From the cell containing the given text, extract its center point as (X, Y) coordinate. 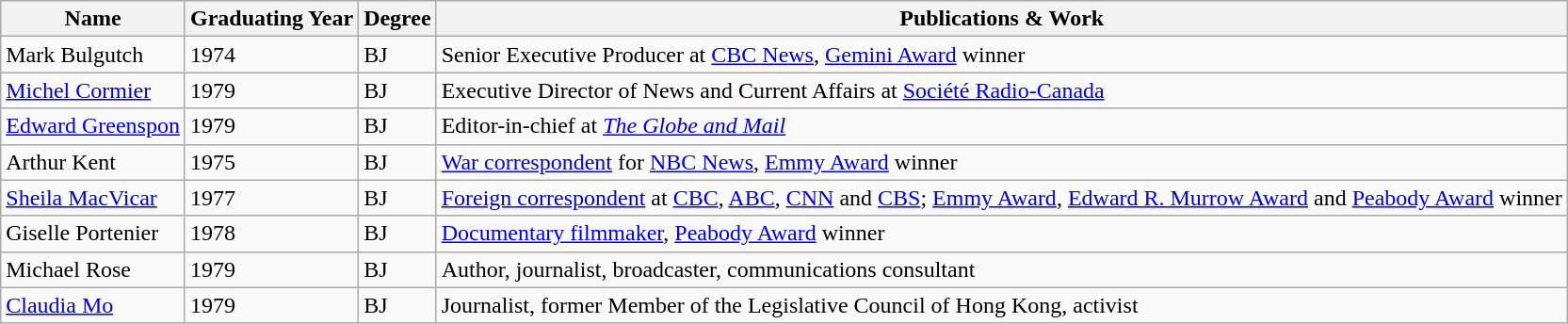
Arthur Kent (93, 162)
Name (93, 19)
Mark Bulgutch (93, 55)
Giselle Portenier (93, 234)
Michel Cormier (93, 90)
Publications & Work (1002, 19)
Documentary filmmaker, Peabody Award winner (1002, 234)
Executive Director of News and Current Affairs at Société Radio-Canada (1002, 90)
Foreign correspondent at CBC, ABC, CNN and CBS; Emmy Award, Edward R. Murrow Award and Peabody Award winner (1002, 198)
1975 (271, 162)
Editor-in-chief at The Globe and Mail (1002, 126)
Claudia Mo (93, 305)
Senior Executive Producer at CBC News, Gemini Award winner (1002, 55)
1978 (271, 234)
War correspondent for NBC News, Emmy Award winner (1002, 162)
Degree (397, 19)
Sheila MacVicar (93, 198)
1974 (271, 55)
Michael Rose (93, 269)
Journalist, former Member of the Legislative Council of Hong Kong, activist (1002, 305)
Author, journalist, broadcaster, communications consultant (1002, 269)
1977 (271, 198)
Graduating Year (271, 19)
Edward Greenspon (93, 126)
